From the cell containing the given text, extract its center point as (X, Y) coordinate. 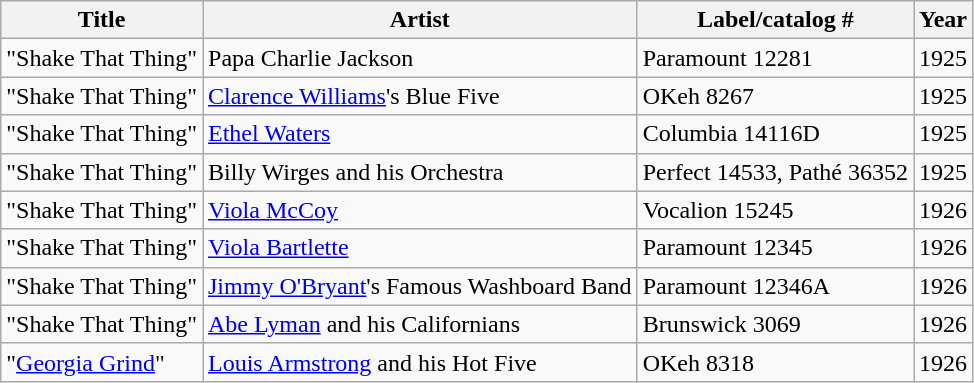
Ethel Waters (420, 134)
Jimmy O'Bryant's Famous Washboard Band (420, 286)
Vocalion 15245 (775, 210)
Paramount 12345 (775, 248)
Louis Armstrong and his Hot Five (420, 362)
"Georgia Grind" (102, 362)
Label/catalog # (775, 20)
Perfect 14533, Pathé 36352 (775, 172)
Columbia 14116D (775, 134)
Paramount 12281 (775, 58)
Clarence Williams's Blue Five (420, 96)
Artist (420, 20)
Brunswick 3069 (775, 324)
Papa Charlie Jackson (420, 58)
Billy Wirges and his Orchestra (420, 172)
Paramount 12346A (775, 286)
Title (102, 20)
Abe Lyman and his Californians (420, 324)
Viola McCoy (420, 210)
Year (944, 20)
OKeh 8267 (775, 96)
OKeh 8318 (775, 362)
Viola Bartlette (420, 248)
